Determine the [x, y] coordinate at the center of the cell enclosing the given text.  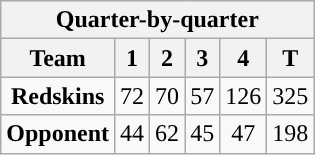
44 [132, 134]
Team [58, 58]
70 [168, 96]
47 [244, 134]
2 [168, 58]
57 [202, 96]
4 [244, 58]
Quarter-by-quarter [158, 20]
72 [132, 96]
Redskins [58, 96]
325 [290, 96]
198 [290, 134]
45 [202, 134]
1 [132, 58]
62 [168, 134]
126 [244, 96]
3 [202, 58]
T [290, 58]
Opponent [58, 134]
